For the text-containing cell, return its midpoint in [x, y] coordinate format. 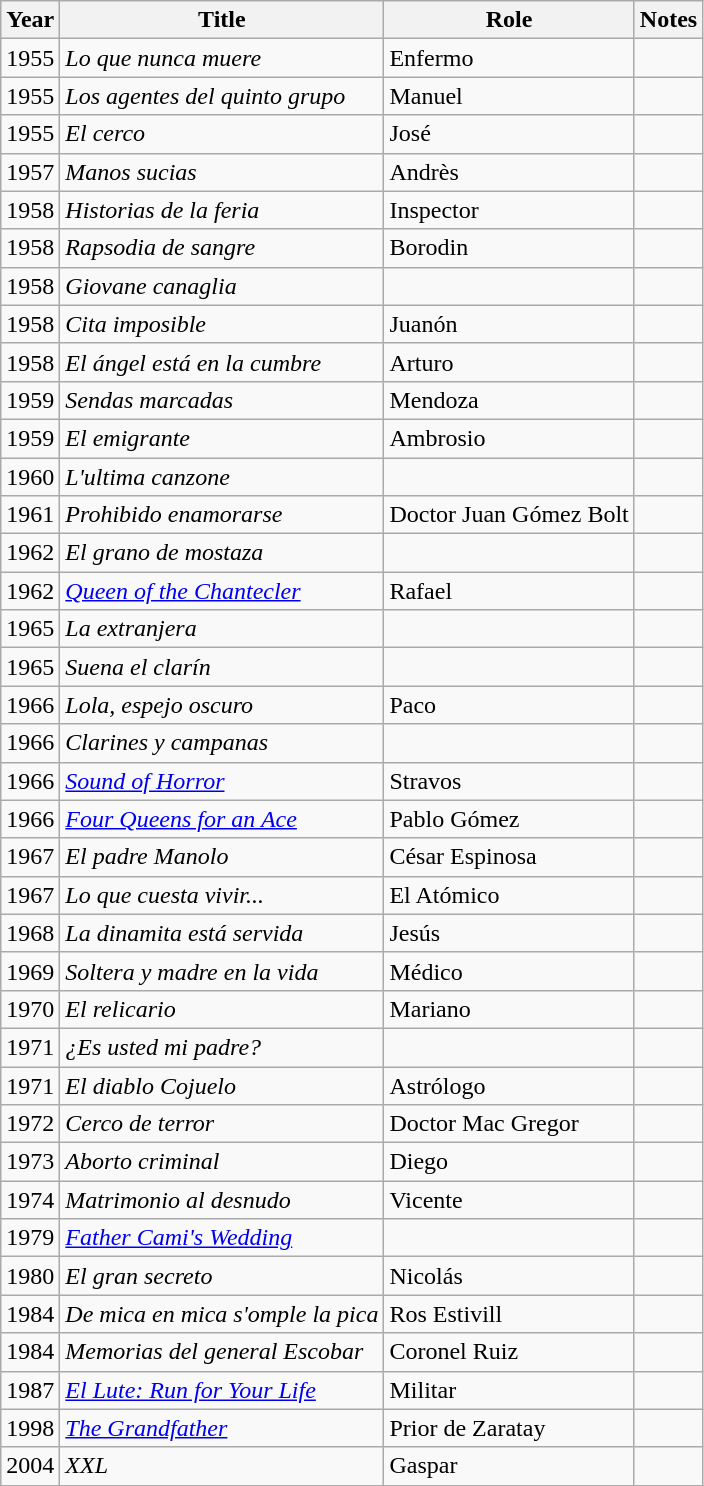
Pablo Gómez [509, 819]
Lo que cuesta vivir... [222, 895]
Ambrosio [509, 438]
¿Es usted mi padre? [222, 1047]
El emigrante [222, 438]
Memorias del general Escobar [222, 1352]
Los agentes del quinto grupo [222, 96]
1987 [30, 1390]
Rafael [509, 591]
El diablo Cojuelo [222, 1085]
Doctor Mac Gregor [509, 1124]
1979 [30, 1238]
Diego [509, 1162]
Cita imposible [222, 324]
Sound of Horror [222, 781]
Arturo [509, 362]
El Atómico [509, 895]
1972 [30, 1124]
Cerco de terror [222, 1124]
José [509, 134]
Father Cami's Wedding [222, 1238]
2004 [30, 1466]
1961 [30, 515]
Year [30, 20]
Coronel Ruiz [509, 1352]
Four Queens for an Ace [222, 819]
1970 [30, 1009]
Médico [509, 971]
Andrès [509, 172]
Soltera y madre en la vida [222, 971]
Nicolás [509, 1276]
L'ultima canzone [222, 477]
Juanón [509, 324]
Giovane canaglia [222, 286]
Paco [509, 705]
César Espinosa [509, 857]
1998 [30, 1428]
Jesús [509, 933]
Prior de Zaratay [509, 1428]
1974 [30, 1200]
Rapsodia de sangre [222, 248]
Mariano [509, 1009]
XXL [222, 1466]
Role [509, 20]
Stravos [509, 781]
El Lute: Run for Your Life [222, 1390]
Title [222, 20]
El ángel está en la cumbre [222, 362]
Astrólogo [509, 1085]
Mendoza [509, 400]
La extranjera [222, 629]
La dinamita está servida [222, 933]
Manos sucias [222, 172]
1969 [30, 971]
Lo que nunca muere [222, 58]
Lola, espejo oscuro [222, 705]
Vicente [509, 1200]
1980 [30, 1276]
Matrimonio al desnudo [222, 1200]
El padre Manolo [222, 857]
Manuel [509, 96]
Gaspar [509, 1466]
Sendas marcadas [222, 400]
Aborto criminal [222, 1162]
El gran secreto [222, 1276]
Enfermo [509, 58]
Borodin [509, 248]
1960 [30, 477]
De mica en mica s'omple la pica [222, 1314]
El relicario [222, 1009]
Clarines y campanas [222, 743]
Ros Estivill [509, 1314]
1957 [30, 172]
Queen of the Chantecler [222, 591]
Militar [509, 1390]
Doctor Juan Gómez Bolt [509, 515]
El cerco [222, 134]
The Grandfather [222, 1428]
Prohibido enamorarse [222, 515]
Historias de la feria [222, 210]
1973 [30, 1162]
Inspector [509, 210]
Suena el clarín [222, 667]
Notes [668, 20]
1968 [30, 933]
El grano de mostaza [222, 553]
